Scan for the cell matching the given text and deliver its [X, Y] coordinate at center. 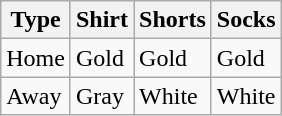
Socks [246, 20]
Shorts [173, 20]
Away [36, 96]
Type [36, 20]
Gray [102, 96]
Home [36, 58]
Shirt [102, 20]
